Pinpoint the cell where the given text exists, returning its [x, y] midpoint coordinate. 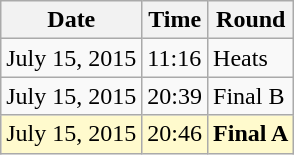
20:39 [175, 96]
Date [72, 20]
20:46 [175, 134]
Final A [251, 134]
Final B [251, 96]
11:16 [175, 58]
Time [175, 20]
Heats [251, 58]
Round [251, 20]
